Capture the cell that displays the provided text and extract its (x, y) central coordinate. 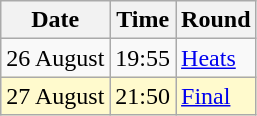
Final (216, 96)
26 August (56, 58)
21:50 (143, 96)
Time (143, 20)
27 August (56, 96)
Date (56, 20)
19:55 (143, 58)
Heats (216, 58)
Round (216, 20)
